Return [X, Y] of the center of cell containing provided text 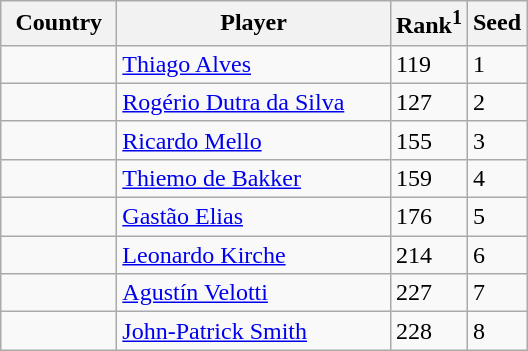
2 [496, 102]
5 [496, 217]
Agustín Velotti [254, 293]
6 [496, 255]
Thiemo de Bakker [254, 178]
Seed [496, 24]
127 [428, 102]
227 [428, 293]
7 [496, 293]
Thiago Alves [254, 64]
Leonardo Kirche [254, 255]
John-Patrick Smith [254, 331]
159 [428, 178]
Rank1 [428, 24]
155 [428, 140]
214 [428, 255]
Gastão Elias [254, 217]
Rogério Dutra da Silva [254, 102]
Country [59, 24]
176 [428, 217]
Ricardo Mello [254, 140]
228 [428, 331]
8 [496, 331]
3 [496, 140]
119 [428, 64]
4 [496, 178]
Player [254, 24]
1 [496, 64]
